Pinpoint the cell where the given text exists, returning its [X, Y] midpoint coordinate. 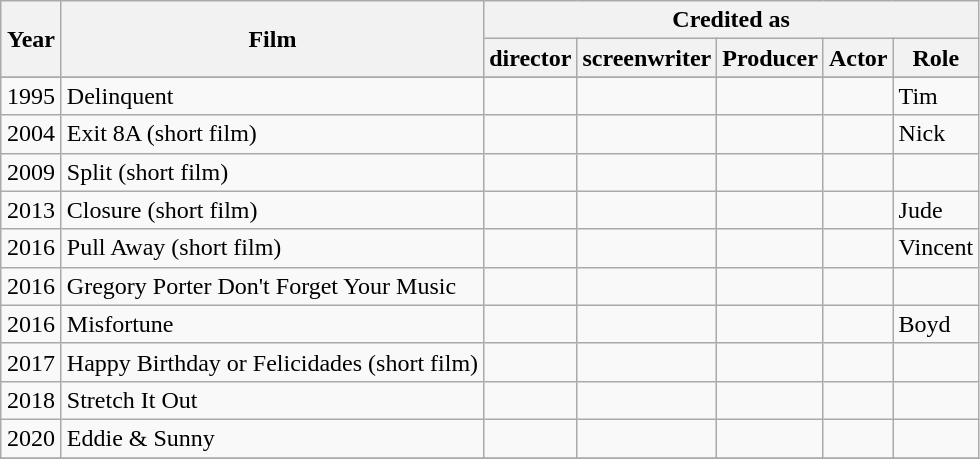
Role [936, 58]
2018 [32, 400]
Misfortune [272, 324]
Tim [936, 96]
2009 [32, 172]
Exit 8A (short film) [272, 134]
2013 [32, 210]
Nick [936, 134]
1995 [32, 96]
Gregory Porter Don't Forget Your Music [272, 286]
Closure (short film) [272, 210]
Year [32, 39]
Delinquent [272, 96]
2004 [32, 134]
2020 [32, 438]
Boyd [936, 324]
2017 [32, 362]
Pull Away (short film) [272, 248]
Vincent [936, 248]
Actor [858, 58]
Split (short film) [272, 172]
Stretch It Out [272, 400]
Happy Birthday or Felicidades (short film) [272, 362]
Eddie & Sunny [272, 438]
director [530, 58]
Credited as [732, 20]
screenwriter [647, 58]
Producer [770, 58]
Jude [936, 210]
Film [272, 39]
